Search for the cell housing the specified text and yield its (X, Y) center coordinate. 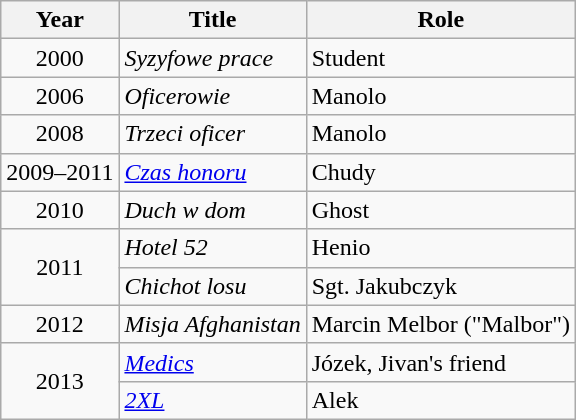
Title (212, 20)
2XL (212, 400)
Chichot losu (212, 286)
2009–2011 (60, 172)
2011 (60, 267)
Czas honoru (212, 172)
Student (440, 58)
Year (60, 20)
Misja Afghanistan (212, 324)
Chudy (440, 172)
Alek (440, 400)
Duch w dom (212, 210)
Hotel 52 (212, 248)
Role (440, 20)
Oficerowie (212, 96)
Marcin Melbor ("Malbor") (440, 324)
Trzeci oficer (212, 134)
Henio (440, 248)
Medics (212, 362)
Syzyfowe prace (212, 58)
2010 (60, 210)
Sgt. Jakubczyk (440, 286)
2013 (60, 381)
2008 (60, 134)
2006 (60, 96)
2012 (60, 324)
Ghost (440, 210)
Józek, Jivan's friend (440, 362)
2000 (60, 58)
